Return [x, y] of the center of cell containing provided text 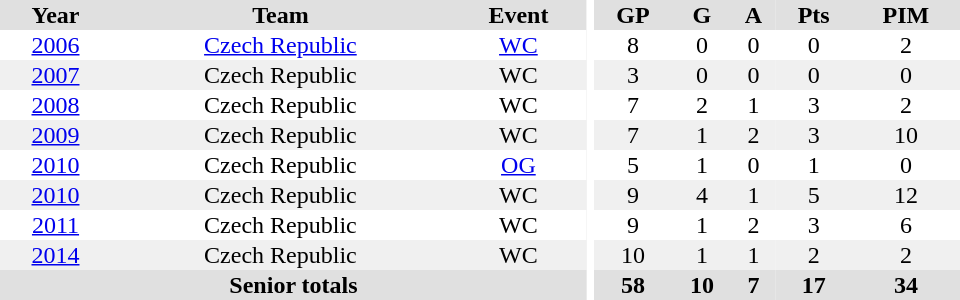
34 [906, 285]
A [753, 15]
6 [906, 225]
G [702, 15]
Event [518, 15]
2006 [56, 45]
Pts [814, 15]
Senior totals [294, 285]
2008 [56, 105]
58 [632, 285]
8 [632, 45]
2011 [56, 225]
GP [632, 15]
4 [702, 195]
PIM [906, 15]
2014 [56, 255]
2009 [56, 135]
Year [56, 15]
12 [906, 195]
OG [518, 165]
Team [280, 15]
17 [814, 285]
2007 [56, 75]
